Capture the cell that displays the provided text and extract its [x, y] central coordinate. 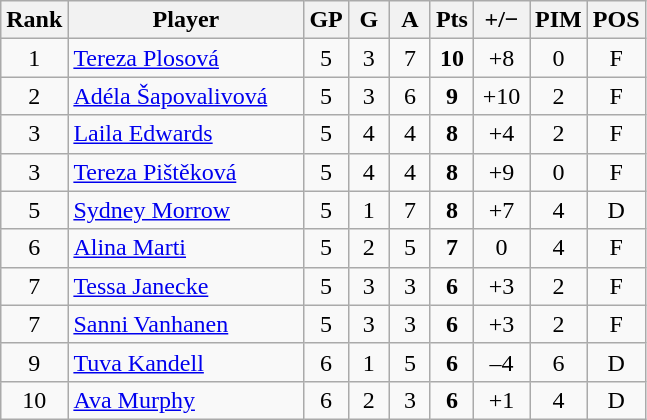
Tereza Pištěková [186, 172]
Tessa Janecke [186, 286]
–4 [501, 362]
+7 [501, 210]
Sydney Morrow [186, 210]
GP [326, 20]
Rank [34, 20]
Tuva Kandell [186, 362]
+4 [501, 134]
+10 [501, 96]
POS [616, 20]
Sanni Vanhanen [186, 324]
Player [186, 20]
G [368, 20]
Adéla Šapovalivová [186, 96]
+9 [501, 172]
+/− [501, 20]
Alina Marti [186, 248]
Tereza Plosová [186, 58]
Pts [452, 20]
A [410, 20]
+1 [501, 400]
+8 [501, 58]
PIM [559, 20]
Ava Murphy [186, 400]
Laila Edwards [186, 134]
